Pinpoint the cell where the given text exists, returning its [x, y] midpoint coordinate. 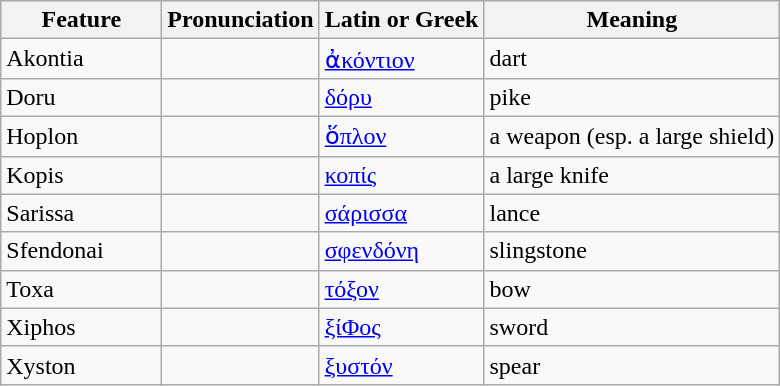
σάρισσα [402, 213]
Doru [82, 97]
Xyston [82, 365]
spear [632, 365]
τόξον [402, 289]
a weapon (esp. a large shield) [632, 136]
ξίΦος [402, 327]
Feature [82, 20]
Hoplon [82, 136]
σφενδόνη [402, 251]
δόρυ [402, 97]
a large knife [632, 175]
ἀκόντιον [402, 59]
ξυστόν [402, 365]
dart [632, 59]
Akontia [82, 59]
Meaning [632, 20]
ὅπλον [402, 136]
Kopis [82, 175]
bow [632, 289]
Latin or Greek [402, 20]
Toxa [82, 289]
lance [632, 213]
κοπίς [402, 175]
Xiphos [82, 327]
sword [632, 327]
slingstone [632, 251]
Sarissa [82, 213]
Sfendonai [82, 251]
Pronunciation [240, 20]
pike [632, 97]
